Pinpoint the cell where the given text exists, returning its [x, y] midpoint coordinate. 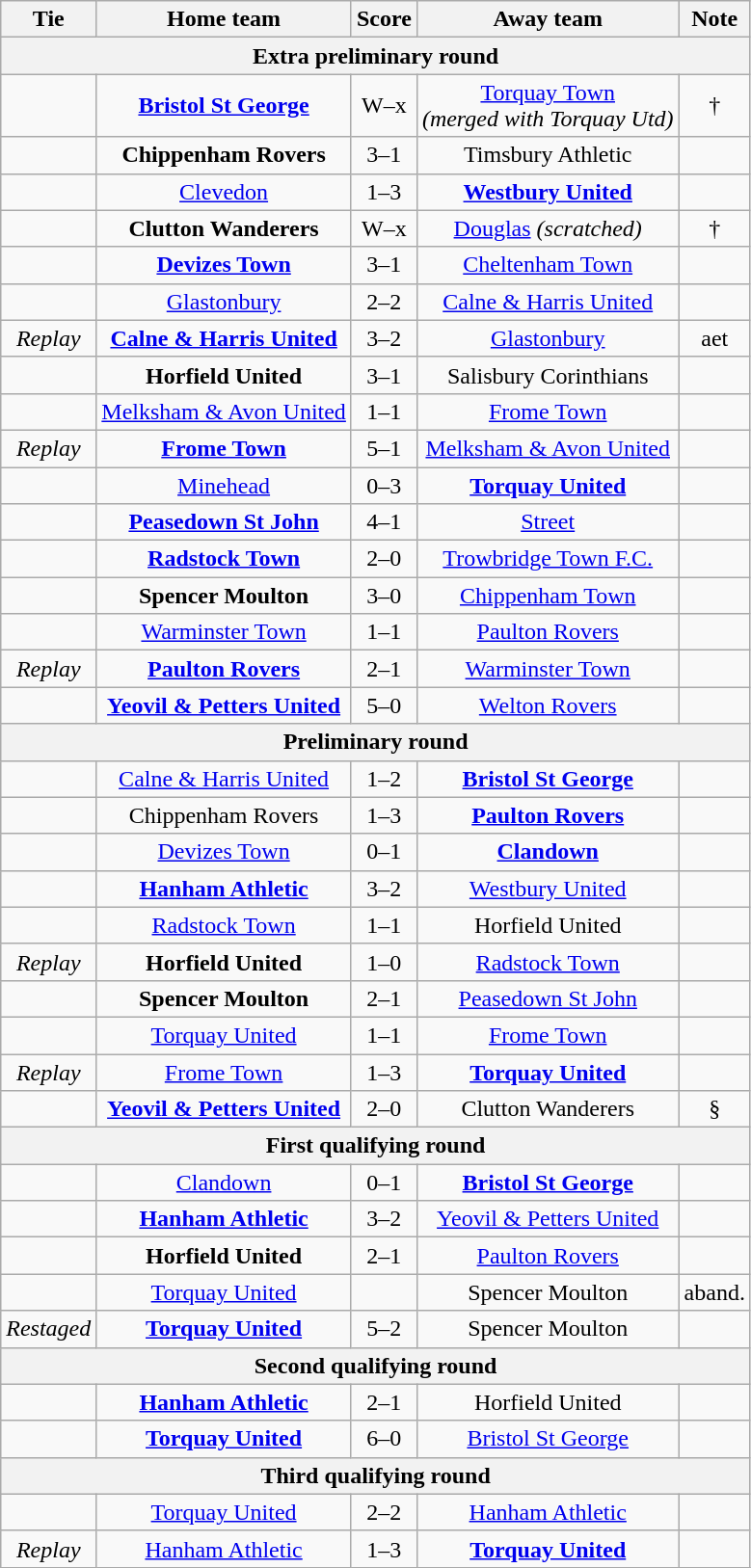
5–1 [384, 448]
Chippenham Town [548, 596]
5–0 [384, 705]
Second qualifying round [376, 1366]
Welton Rovers [548, 705]
0–3 [384, 485]
First qualifying round [376, 1146]
Street [548, 522]
4–1 [384, 522]
Trowbridge Town F.C. [548, 559]
aet [714, 338]
Tie [48, 19]
Douglas (scratched) [548, 228]
Clevedon [224, 192]
Preliminary round [376, 742]
Torquay Town(merged with Torquay Utd) [548, 106]
Timsbury Athletic [548, 155]
Salisbury Corinthians [548, 375]
Score [384, 19]
§ [714, 1109]
Third qualifying round [376, 1475]
Away team [548, 19]
Note [714, 19]
Restaged [48, 1329]
6–0 [384, 1439]
5–2 [384, 1329]
Home team [224, 19]
Cheltenham Town [548, 265]
aband. [714, 1292]
1–0 [384, 962]
1–2 [384, 779]
3–0 [384, 596]
Extra preliminary round [376, 56]
Minehead [224, 485]
